Scan for the cell matching the given text and deliver its (x, y) coordinate at center. 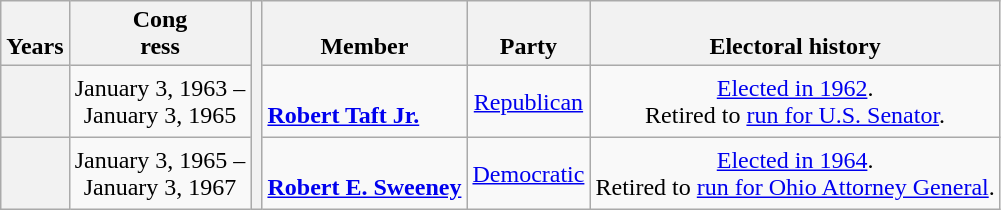
Republican (528, 102)
Congress (160, 34)
Elected in 1962.Retired to run for U.S. Senator. (795, 102)
Democratic (528, 174)
Member (364, 34)
January 3, 1963 –January 3, 1965 (160, 102)
Elected in 1964.Retired to run for Ohio Attorney General. (795, 174)
Robert Taft Jr. (364, 102)
Years (35, 34)
January 3, 1965 –January 3, 1967 (160, 174)
Party (528, 34)
Electoral history (795, 34)
Robert E. Sweeney (364, 174)
